Detect which cell encompasses the target text, then output its [X, Y] center coordinate. 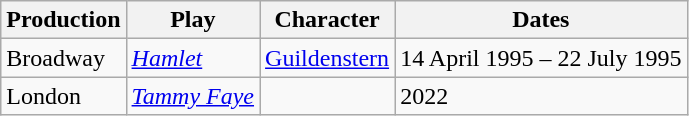
Hamlet [193, 58]
2022 [541, 96]
Dates [541, 20]
Play [193, 20]
Broadway [64, 58]
Tammy Faye [193, 96]
Production [64, 20]
Character [328, 20]
London [64, 96]
14 April 1995 – 22 July 1995 [541, 58]
Guildenstern [328, 58]
